Output the [x, y] coordinate of the center of the cell containing the given text.  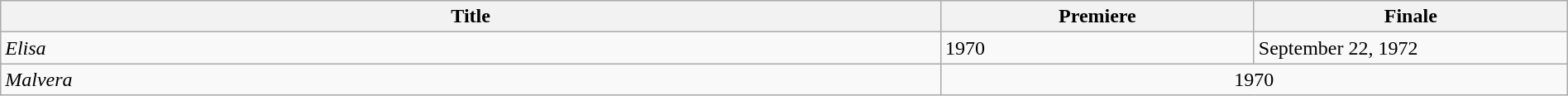
Premiere [1097, 17]
Finale [1411, 17]
Title [471, 17]
Malvera [471, 79]
September 22, 1972 [1411, 48]
Elisa [471, 48]
